Locate the cell with the specified text and output its (x, y) center coordinate. 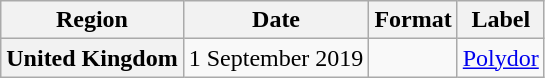
Date (276, 20)
Label (500, 20)
Format (413, 20)
Region (92, 20)
United Kingdom (92, 58)
Polydor (500, 58)
1 September 2019 (276, 58)
